Return [X, Y] of the center of cell containing provided text 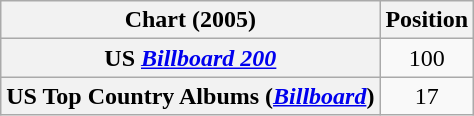
Position [427, 20]
100 [427, 58]
US Top Country Albums (Billboard) [190, 96]
17 [427, 96]
US Billboard 200 [190, 58]
Chart (2005) [190, 20]
